Provide the [X, Y] coordinate of the cell's center where the given text is located.  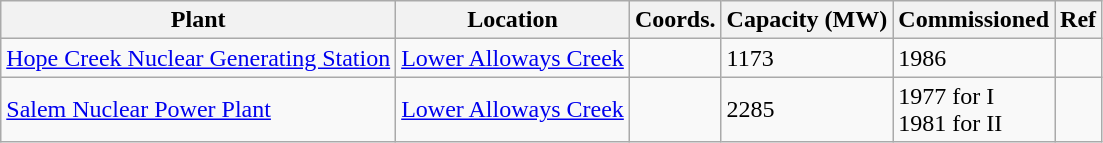
Location [513, 20]
Commissioned [974, 20]
2285 [807, 110]
Coords. [675, 20]
Hope Creek Nuclear Generating Station [198, 58]
Ref [1078, 20]
1977 for I1981 for II [974, 110]
1986 [974, 58]
Salem Nuclear Power Plant [198, 110]
Capacity (MW) [807, 20]
1173 [807, 58]
Plant [198, 20]
